Find where the given text appears and provide that cell's center as (x, y) coordinate. 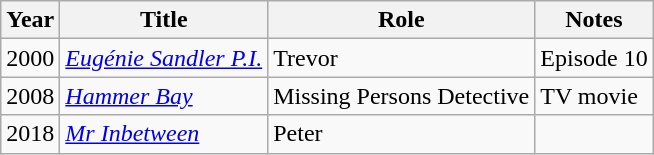
TV movie (594, 96)
Title (164, 20)
Year (30, 20)
Role (402, 20)
Hammer Bay (164, 96)
Missing Persons Detective (402, 96)
Mr Inbetween (164, 134)
Notes (594, 20)
Eugénie Sandler P.I. (164, 58)
Episode 10 (594, 58)
2018 (30, 134)
Trevor (402, 58)
2000 (30, 58)
2008 (30, 96)
Peter (402, 134)
